Provide the [x, y] coordinate of the cell's center where the given text is located.  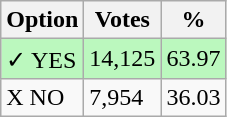
Option [42, 20]
✓ YES [42, 59]
14,125 [122, 59]
63.97 [194, 59]
% [194, 20]
Votes [122, 20]
X NO [42, 97]
7,954 [122, 97]
36.03 [194, 97]
